Pinpoint the cell where the given text exists, returning its [X, Y] midpoint coordinate. 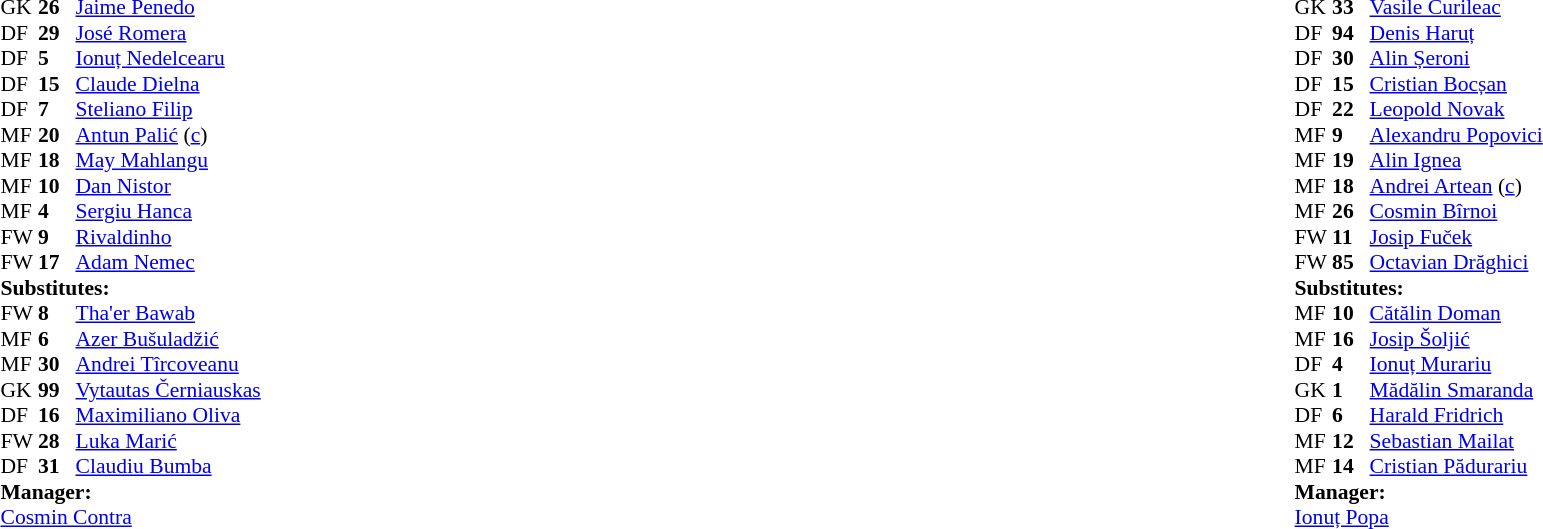
Sergiu Hanca [168, 211]
5 [57, 59]
Luka Marić [168, 441]
22 [1351, 109]
Rivaldinho [168, 237]
19 [1351, 161]
Adam Nemec [168, 263]
Leopold Novak [1456, 109]
Josip Fuček [1456, 237]
11 [1351, 237]
Antun Palić (c) [168, 135]
7 [57, 109]
Octavian Drăghici [1456, 263]
José Romera [168, 33]
Alin Șeroni [1456, 59]
85 [1351, 263]
17 [57, 263]
Ionuț Nedelcearu [168, 59]
Cătălin Doman [1456, 313]
Steliano Filip [168, 109]
8 [57, 313]
31 [57, 467]
94 [1351, 33]
12 [1351, 441]
Denis Haruț [1456, 33]
Harald Fridrich [1456, 415]
Josip Šoljić [1456, 339]
Cosmin Bîrnoi [1456, 211]
Maximiliano Oliva [168, 415]
Alin Ignea [1456, 161]
Dan Nistor [168, 186]
99 [57, 390]
1 [1351, 390]
Sebastian Mailat [1456, 441]
Cristian Bocșan [1456, 84]
29 [57, 33]
26 [1351, 211]
20 [57, 135]
14 [1351, 467]
Vytautas Černiauskas [168, 390]
Mădălin Smaranda [1456, 390]
Claudiu Bumba [168, 467]
Azer Bušuladžić [168, 339]
28 [57, 441]
May Mahlangu [168, 161]
Andrei Artean (c) [1456, 186]
Ionuț Murariu [1456, 365]
Andrei Tîrcoveanu [168, 365]
Tha'er Bawab [168, 313]
Alexandru Popovici [1456, 135]
Cristian Pădurariu [1456, 467]
Claude Dielna [168, 84]
